For the text-containing cell, return its midpoint in [x, y] coordinate format. 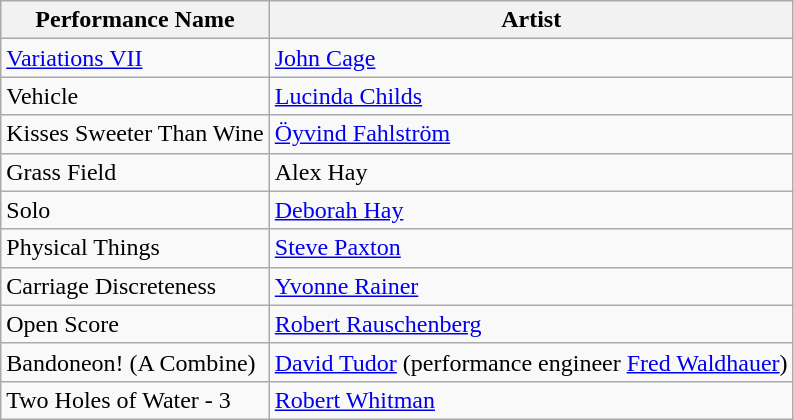
Open Score [135, 324]
Bandoneon! (A Combine) [135, 362]
Solo [135, 210]
Robert Whitman [531, 400]
Variations VII [135, 58]
Carriage Discreteness [135, 286]
Lucinda Childs [531, 96]
Grass Field [135, 172]
Deborah Hay [531, 210]
Performance Name [135, 20]
Artist [531, 20]
David Tudor (performance engineer Fred Waldhauer) [531, 362]
Two Holes of Water - 3 [135, 400]
Robert Rauschenberg [531, 324]
Alex Hay [531, 172]
Öyvind Fahlström [531, 134]
Kisses Sweeter Than Wine [135, 134]
Yvonne Rainer [531, 286]
Steve Paxton [531, 248]
Vehicle [135, 96]
Physical Things [135, 248]
John Cage [531, 58]
